From the cell containing the given text, extract its center point as [x, y] coordinate. 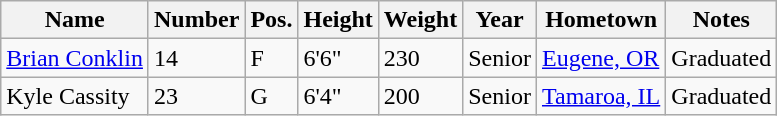
F [272, 58]
6'4" [338, 96]
Number [196, 20]
Name [75, 20]
Pos. [272, 20]
G [272, 96]
23 [196, 96]
14 [196, 58]
Height [338, 20]
Eugene, OR [600, 58]
Notes [722, 20]
Tamaroa, IL [600, 96]
6'6" [338, 58]
Hometown [600, 20]
Brian Conklin [75, 58]
Year [500, 20]
200 [420, 96]
230 [420, 58]
Kyle Cassity [75, 96]
Weight [420, 20]
